Scan for the cell matching the given text and deliver its [X, Y] coordinate at center. 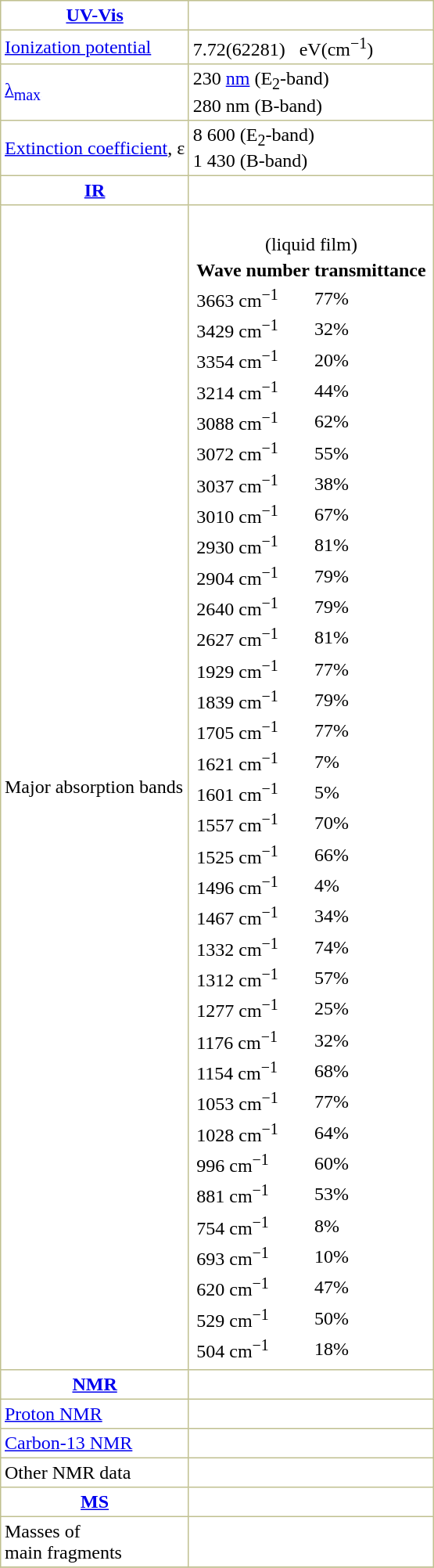
1154 cm−1 [253, 1071]
1467 cm−1 [253, 916]
UV-Vis [95, 16]
34% [370, 916]
Other NMR data [95, 1473]
Carbon-13 NMR [95, 1444]
10% [370, 1256]
3037 cm−1 [253, 484]
transmittance [370, 270]
1601 cm−1 [253, 792]
7% [370, 762]
3010 cm−1 [253, 514]
44% [370, 391]
1312 cm−1 [253, 978]
693 cm−1 [253, 1256]
1496 cm−1 [253, 885]
1929 cm−1 [253, 669]
47% [370, 1287]
3429 cm−1 [253, 329]
74% [370, 947]
881 cm−1 [253, 1195]
2627 cm−1 [253, 638]
7.72(62281) eV(cm−1) [311, 47]
68% [370, 1071]
4% [370, 885]
5% [370, 792]
1525 cm−1 [253, 854]
996 cm−1 [253, 1163]
55% [370, 452]
70% [370, 824]
(liquid film) [311, 244]
MS [95, 1502]
1621 cm−1 [253, 762]
1277 cm−1 [253, 1009]
λmax [95, 92]
Wave number [253, 270]
3354 cm−1 [253, 360]
1176 cm−1 [253, 1040]
18% [370, 1349]
620 cm−1 [253, 1287]
1839 cm−1 [253, 700]
3214 cm−1 [253, 391]
8% [370, 1225]
NMR [95, 1385]
529 cm−1 [253, 1318]
57% [370, 978]
IR [95, 190]
230 nm (E2-band) 280 nm (B-band) [311, 92]
2640 cm−1 [253, 607]
2904 cm−1 [253, 576]
3088 cm−1 [253, 422]
1053 cm−1 [253, 1101]
754 cm−1 [253, 1225]
1557 cm−1 [253, 824]
64% [370, 1133]
66% [370, 854]
62% [370, 422]
Proton NMR [95, 1415]
60% [370, 1163]
67% [370, 514]
25% [370, 1009]
1332 cm−1 [253, 947]
Major absorption bands [95, 788]
8 600 (E2-band) 1 430 (B-band) [311, 147]
2930 cm−1 [253, 545]
20% [370, 360]
1028 cm−1 [253, 1133]
1705 cm−1 [253, 730]
504 cm−1 [253, 1349]
Ionization potential [95, 47]
3663 cm−1 [253, 298]
Extinction coefficient, ε [95, 147]
38% [370, 484]
Masses of main fragments [95, 1542]
3072 cm−1 [253, 452]
53% [370, 1195]
50% [370, 1318]
